Pinpoint the cell where the given text exists, returning its [x, y] midpoint coordinate. 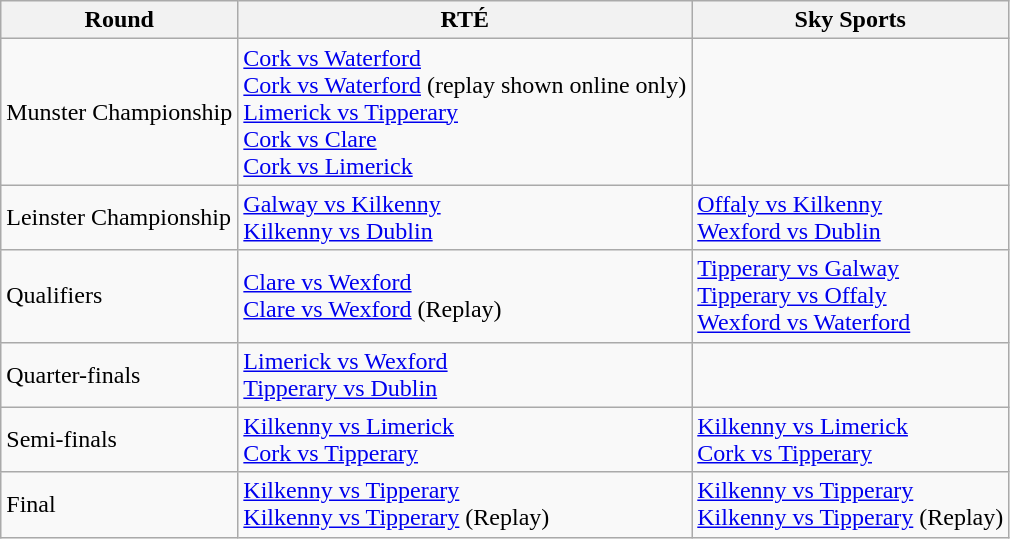
Quarter-finals [120, 374]
RTÉ [465, 20]
Galway vs Kilkenny Kilkenny vs Dublin [465, 218]
Qualifiers [120, 296]
Semi-finals [120, 440]
Sky Sports [850, 20]
Round [120, 20]
Cork vs WaterfordCork vs Waterford (replay shown online only) Limerick vs TipperaryCork vs ClareCork vs Limerick [465, 112]
Offaly vs Kilkenny Wexford vs Dublin [850, 218]
Limerick vs WexfordTipperary vs Dublin [465, 374]
Munster Championship [120, 112]
Tipperary vs GalwayTipperary vs OffalyWexford vs Waterford [850, 296]
Clare vs WexfordClare vs Wexford (Replay) [465, 296]
Leinster Championship [120, 218]
Final [120, 504]
